Pinpoint the cell where the given text exists, returning its (X, Y) midpoint coordinate. 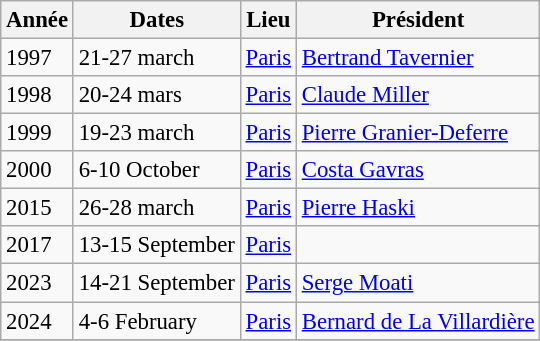
6-10 October (156, 170)
1997 (38, 58)
Costa Gavras (418, 170)
Bertrand Tavernier (418, 58)
2017 (38, 245)
2015 (38, 208)
Bernard de La Villardière (418, 321)
Lieu (268, 20)
Pierre Granier-Deferre (418, 133)
26-28 march (156, 208)
13-15 September (156, 245)
21-27 march (156, 58)
2024 (38, 321)
Pierre Haski (418, 208)
4-6 February (156, 321)
Claude Miller (418, 95)
Année (38, 20)
Dates (156, 20)
20-24 mars (156, 95)
2000 (38, 170)
1998 (38, 95)
2023 (38, 283)
Serge Moati (418, 283)
19-23 march (156, 133)
1999 (38, 133)
Président (418, 20)
14-21 September (156, 283)
